Output the [x, y] coordinate of the center of the cell containing the given text.  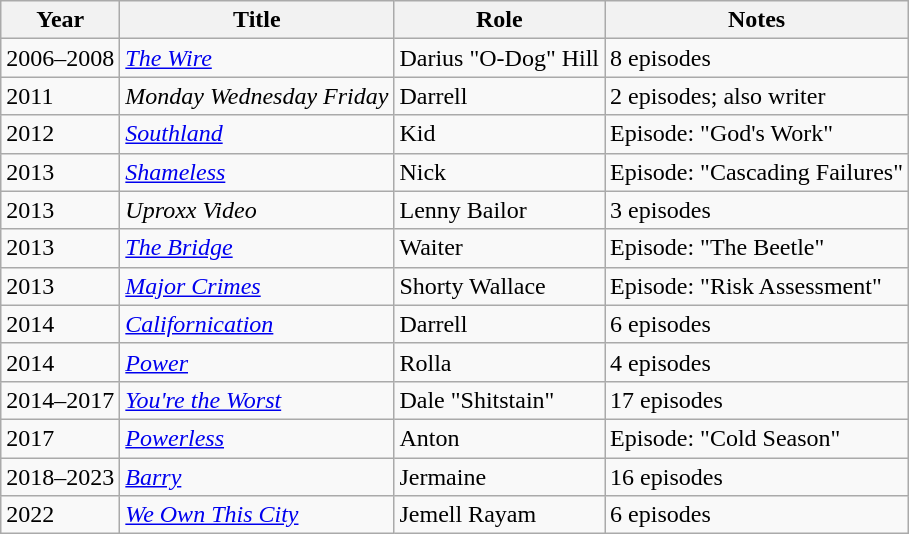
Southland [257, 134]
Notes [757, 20]
2014–2017 [60, 400]
2 episodes; also writer [757, 96]
Dale "Shitstain" [500, 400]
Power [257, 362]
2018–2023 [60, 477]
Jemell Rayam [500, 515]
Darius "O-Dog" Hill [500, 58]
Waiter [500, 248]
We Own This City [257, 515]
2011 [60, 96]
Barry [257, 477]
Uproxx Video [257, 210]
8 episodes [757, 58]
Episode: "Cascading Failures" [757, 172]
The Bridge [257, 248]
Title [257, 20]
The Wire [257, 58]
Nick [500, 172]
Episode: "The Beetle" [757, 248]
Jermaine [500, 477]
17 episodes [757, 400]
4 episodes [757, 362]
Role [500, 20]
Anton [500, 438]
2012 [60, 134]
Monday Wednesday Friday [257, 96]
Californication [257, 324]
Major Crimes [257, 286]
Shorty Wallace [500, 286]
Kid [500, 134]
Episode: "Risk Assessment" [757, 286]
Rolla [500, 362]
2017 [60, 438]
Powerless [257, 438]
2022 [60, 515]
3 episodes [757, 210]
2006–2008 [60, 58]
Episode: "God's Work" [757, 134]
You're the Worst [257, 400]
Year [60, 20]
Lenny Bailor [500, 210]
Episode: "Cold Season" [757, 438]
16 episodes [757, 477]
Shameless [257, 172]
